Extract the (X, Y) coordinate from the center of the cell holding the provided text.  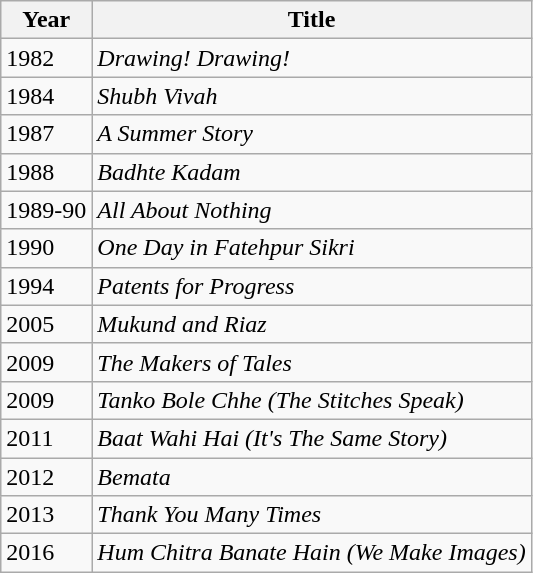
2011 (46, 438)
All About Nothing (312, 210)
Tanko Bole Chhe (The Stitches Speak) (312, 400)
2005 (46, 324)
One Day in Fatehpur Sikri (312, 248)
The Makers of Tales (312, 362)
Drawing! Drawing! (312, 58)
2012 (46, 477)
Baat Wahi Hai (It's The Same Story) (312, 438)
1989-90 (46, 210)
Shubh Vivah (312, 96)
Year (46, 20)
1984 (46, 96)
2013 (46, 515)
Title (312, 20)
Thank You Many Times (312, 515)
Badhte Kadam (312, 172)
1994 (46, 286)
1982 (46, 58)
1990 (46, 248)
Mukund and Riaz (312, 324)
Patents for Progress (312, 286)
Hum Chitra Banate Hain (We Make Images) (312, 553)
Bemata (312, 477)
1987 (46, 134)
1988 (46, 172)
A Summer Story (312, 134)
2016 (46, 553)
